Capture the cell that displays the provided text and extract its (x, y) central coordinate. 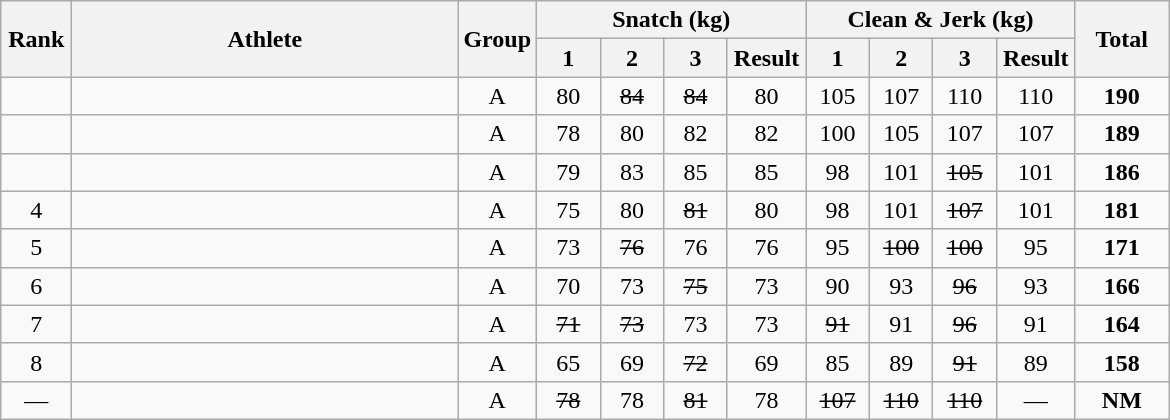
189 (1122, 134)
72 (696, 362)
Total (1122, 39)
6 (36, 286)
190 (1122, 96)
70 (569, 286)
Snatch (kg) (672, 20)
8 (36, 362)
186 (1122, 172)
65 (569, 362)
79 (569, 172)
166 (1122, 286)
Clean & Jerk (kg) (940, 20)
83 (632, 172)
171 (1122, 248)
5 (36, 248)
NM (1122, 400)
164 (1122, 324)
7 (36, 324)
71 (569, 324)
Athlete (265, 39)
181 (1122, 210)
158 (1122, 362)
Group (498, 39)
Rank (36, 39)
4 (36, 210)
90 (838, 286)
